Determine the [x, y] coordinate at the center of the cell enclosing the given text.  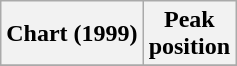
Peakposition [189, 34]
Chart (1999) [72, 34]
